Pinpoint the cell where the given text exists, returning its (x, y) midpoint coordinate. 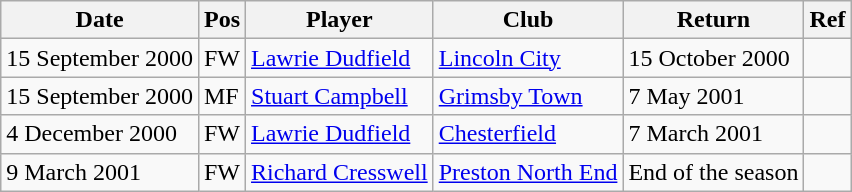
Player (340, 20)
Ref (828, 20)
Chesterfield (528, 134)
Preston North End (528, 172)
Return (714, 20)
End of the season (714, 172)
Lincoln City (528, 58)
15 October 2000 (714, 58)
4 December 2000 (100, 134)
Date (100, 20)
7 March 2001 (714, 134)
Club (528, 20)
Richard Cresswell (340, 172)
Stuart Campbell (340, 96)
Pos (222, 20)
MF (222, 96)
9 March 2001 (100, 172)
7 May 2001 (714, 96)
Grimsby Town (528, 96)
